Locate the cell with the specified text and output its [x, y] center coordinate. 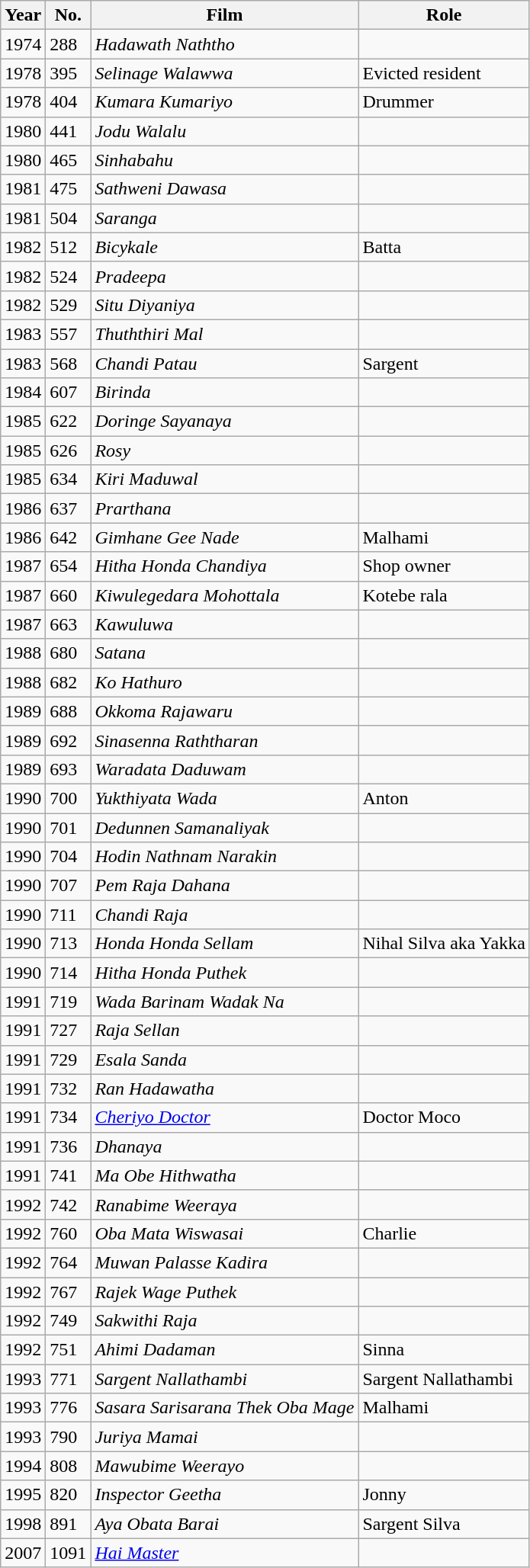
Satana [224, 653]
634 [69, 479]
Kiri Maduwal [224, 479]
465 [69, 160]
No. [69, 15]
727 [69, 1031]
Prarthana [224, 508]
Hodin Nathnam Narakin [224, 857]
404 [69, 102]
Role [444, 15]
Jonny [444, 1495]
607 [69, 393]
Saranga [224, 218]
Sathweni Dawasa [224, 189]
Situ Diyaniya [224, 305]
Sargent Silva [444, 1524]
692 [69, 740]
751 [69, 1350]
713 [69, 944]
Inspector Geetha [224, 1495]
700 [69, 798]
Jodu Walalu [224, 131]
Birinda [224, 393]
704 [69, 857]
771 [69, 1379]
637 [69, 508]
820 [69, 1495]
Ko Hathuro [224, 682]
714 [69, 973]
719 [69, 1002]
1984 [23, 393]
Shop owner [444, 566]
Evicted resident [444, 73]
Thuththiri Mal [224, 334]
660 [69, 595]
790 [69, 1437]
Rajek Wage Puthek [224, 1292]
Raja Sellan [224, 1031]
654 [69, 566]
Aya Obata Barai [224, 1524]
Drummer [444, 102]
Hitha Honda Chandiya [224, 566]
Kumara Kumariyo [224, 102]
Doringe Sayanaya [224, 422]
Okkoma Rajawaru [224, 711]
808 [69, 1466]
Ranabime Weeraya [224, 1204]
557 [69, 334]
760 [69, 1233]
Honda Honda Sellam [224, 944]
Sinna [444, 1350]
622 [69, 422]
767 [69, 1292]
475 [69, 189]
Wada Barinam Wadak Na [224, 1002]
663 [69, 624]
Sasara Sarisarana Thek Oba Mage [224, 1408]
Yukthiyata Wada [224, 798]
1974 [23, 44]
Bicykale [224, 247]
741 [69, 1175]
Sakwithi Raja [224, 1321]
Juriya Mamai [224, 1437]
742 [69, 1204]
732 [69, 1089]
736 [69, 1146]
2007 [23, 1553]
Charlie [444, 1233]
Cheriyo Doctor [224, 1117]
Ma Obe Hithwatha [224, 1175]
568 [69, 364]
734 [69, 1117]
Kiwulegedara Mohottala [224, 595]
Dhanaya [224, 1146]
711 [69, 915]
524 [69, 276]
Mawubime Weerayo [224, 1466]
Chandi Raja [224, 915]
642 [69, 537]
Ran Hadawatha [224, 1089]
749 [69, 1321]
Pem Raja Dahana [224, 886]
688 [69, 711]
Sinhabahu [224, 160]
288 [69, 44]
Film [224, 15]
512 [69, 247]
Sinasenna Raththaran [224, 740]
Hadawath Naththo [224, 44]
Kawuluwa [224, 624]
Dedunnen Samanaliyak [224, 827]
Rosy [224, 451]
504 [69, 218]
1091 [69, 1553]
729 [69, 1060]
701 [69, 827]
Waradata Daduwam [224, 769]
1994 [23, 1466]
626 [69, 451]
Muwan Palasse Kadira [224, 1262]
Gimhane Gee Nade [224, 537]
Nihal Silva aka Yakka [444, 944]
1995 [23, 1495]
Pradeepa [224, 276]
Sargent [444, 364]
Ahimi Dadaman [224, 1350]
Anton [444, 798]
Batta [444, 247]
529 [69, 305]
764 [69, 1262]
Selinage Walawwa [224, 73]
693 [69, 769]
776 [69, 1408]
Kotebe rala [444, 595]
Year [23, 15]
Esala Sanda [224, 1060]
Hai Master [224, 1553]
1998 [23, 1524]
Oba Mata Wiswasai [224, 1233]
707 [69, 886]
Chandi Patau [224, 364]
Doctor Moco [444, 1117]
682 [69, 682]
Hitha Honda Puthek [224, 973]
891 [69, 1524]
441 [69, 131]
680 [69, 653]
395 [69, 73]
